Locate the cell with the specified text and output its [X, Y] center coordinate. 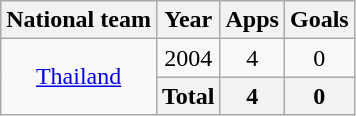
Goals [319, 20]
Apps [252, 20]
Thailand [79, 77]
National team [79, 20]
2004 [188, 58]
Total [188, 96]
Year [188, 20]
